Pinpoint the cell where the given text exists, returning its (x, y) midpoint coordinate. 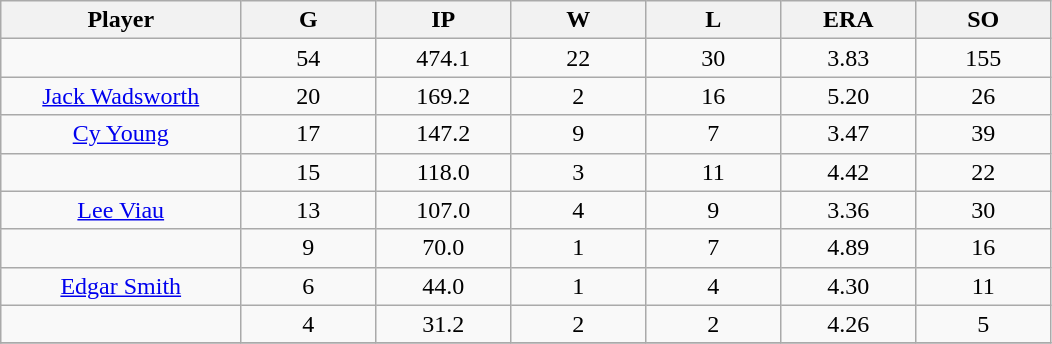
Jack Wadsworth (121, 96)
4.89 (848, 248)
39 (984, 134)
31.2 (444, 324)
155 (984, 58)
Edgar Smith (121, 286)
IP (444, 20)
4.30 (848, 286)
5.20 (848, 96)
SO (984, 20)
17 (308, 134)
20 (308, 96)
Lee Viau (121, 210)
107.0 (444, 210)
3.83 (848, 58)
3 (578, 172)
15 (308, 172)
147.2 (444, 134)
44.0 (444, 286)
Cy Young (121, 134)
L (714, 20)
4.26 (848, 324)
169.2 (444, 96)
W (578, 20)
3.47 (848, 134)
ERA (848, 20)
6 (308, 286)
26 (984, 96)
4.42 (848, 172)
474.1 (444, 58)
5 (984, 324)
3.36 (848, 210)
70.0 (444, 248)
13 (308, 210)
118.0 (444, 172)
G (308, 20)
54 (308, 58)
Player (121, 20)
